Pinpoint the cell where the given text exists, returning its (x, y) midpoint coordinate. 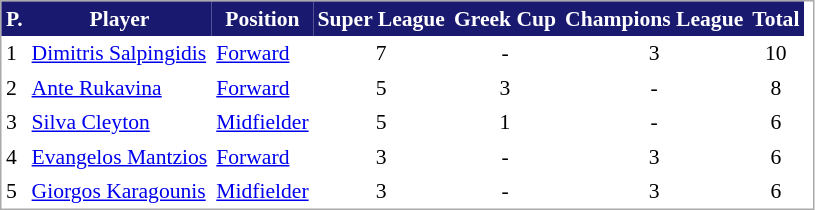
Ante Rukavina (120, 87)
Champions League (654, 19)
Giorgos Karagounis (120, 191)
Player (120, 19)
4 (15, 157)
Silva Cleyton (120, 122)
2 (15, 87)
Total (776, 19)
Greek Cup (504, 19)
P. (15, 19)
7 (381, 53)
10 (776, 53)
Dimitris Salpingidis (120, 53)
Super League (381, 19)
Evangelos Mantzios (120, 157)
8 (776, 87)
Position (262, 19)
